Output the [X, Y] coordinate of the center of the cell containing the given text.  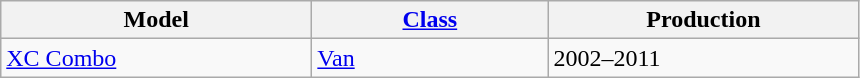
Class [430, 20]
Model [156, 20]
2002–2011 [704, 58]
XC Combo [156, 58]
Production [704, 20]
Van [430, 58]
